Identify which cell holds the provided text, then report its (x, y) central coordinate. 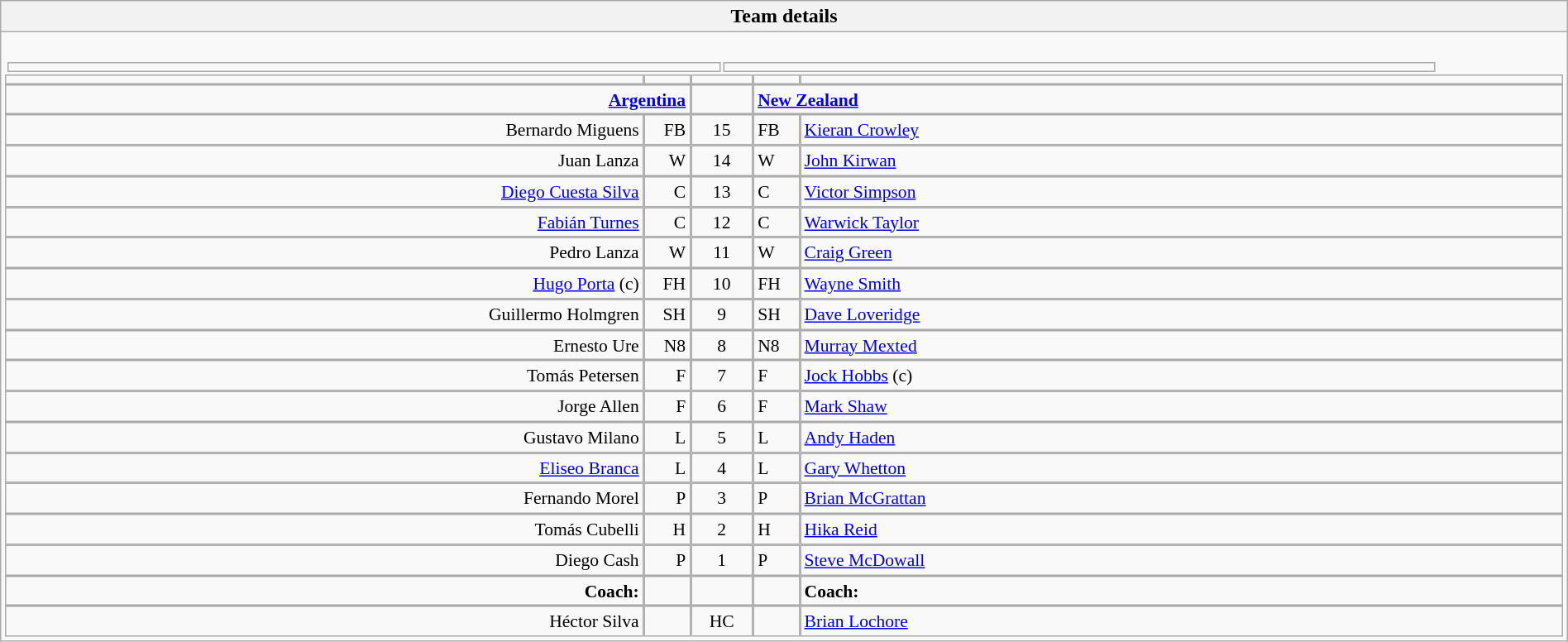
Murray Mexted (1181, 346)
Brian Lochore (1181, 622)
Gary Whetton (1181, 468)
Juan Lanza (324, 160)
Hika Reid (1181, 529)
8 (721, 346)
Steve McDowall (1181, 559)
Eliseo Branca (324, 468)
Jock Hobbs (c) (1181, 376)
Victor Simpson (1181, 192)
Team details (784, 17)
1 (721, 559)
Kieran Crowley (1181, 131)
Craig Green (1181, 253)
Tomás Petersen (324, 376)
Diego Cash (324, 559)
HC (721, 622)
Gustavo Milano (324, 437)
9 (721, 314)
Pedro Lanza (324, 253)
Fernando Morel (324, 498)
7 (721, 376)
10 (721, 283)
6 (721, 407)
15 (721, 131)
2 (721, 529)
Tomás Cubelli (324, 529)
Brian McGrattan (1181, 498)
3 (721, 498)
Héctor Silva (324, 622)
Ernesto Ure (324, 346)
Bernardo Miguens (324, 131)
5 (721, 437)
John Kirwan (1181, 160)
Guillermo Holmgren (324, 314)
14 (721, 160)
Jorge Allen (324, 407)
New Zealand (1158, 99)
Dave Loveridge (1181, 314)
11 (721, 253)
Mark Shaw (1181, 407)
Wayne Smith (1181, 283)
12 (721, 222)
Warwick Taylor (1181, 222)
Diego Cuesta Silva (324, 192)
Argentina (347, 99)
4 (721, 468)
Fabián Turnes (324, 222)
13 (721, 192)
Andy Haden (1181, 437)
Hugo Porta (c) (324, 283)
